Detect which cell encompasses the target text, then output its [X, Y] center coordinate. 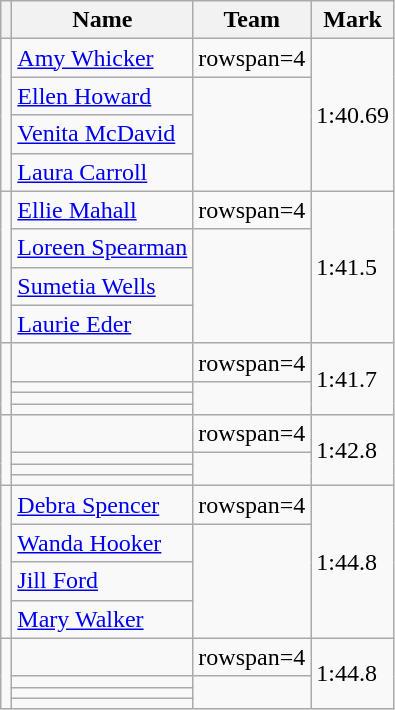
Mary Walker [102, 619]
Ellen Howard [102, 96]
Loreen Spearman [102, 248]
Venita McDavid [102, 134]
Ellie Mahall [102, 210]
1:41.7 [353, 378]
1:41.5 [353, 267]
Wanda Hooker [102, 543]
Team [252, 20]
1:42.8 [353, 450]
Name [102, 20]
Sumetia Wells [102, 286]
1:40.69 [353, 115]
Amy Whicker [102, 58]
Laura Carroll [102, 172]
Debra Spencer [102, 505]
Laurie Eder [102, 324]
Jill Ford [102, 581]
Mark [353, 20]
